Provide the (x, y) coordinate of the cell's center where the given text is located.  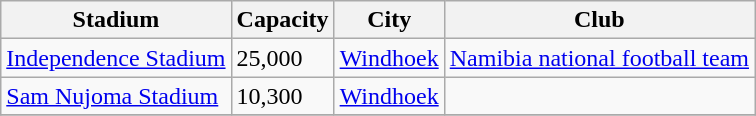
Independence Stadium (116, 58)
25,000 (282, 58)
Club (599, 20)
Stadium (116, 20)
10,300 (282, 96)
Namibia national football team (599, 58)
City (389, 20)
Sam Nujoma Stadium (116, 96)
Capacity (282, 20)
